Return [x, y] of the center of cell containing provided text 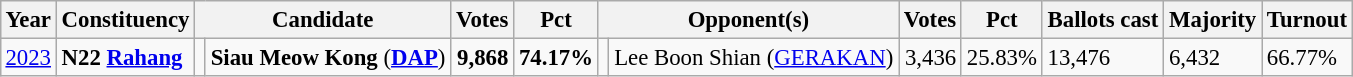
9,868 [482, 57]
Ballots cast [1102, 20]
6,432 [1213, 57]
66.77% [1308, 57]
N22 Rahang [125, 57]
74.17% [556, 57]
3,436 [930, 57]
Majority [1213, 20]
2023 [28, 57]
Candidate [323, 20]
25.83% [1002, 57]
13,476 [1102, 57]
Lee Boon Shian (GERAKAN) [754, 57]
Turnout [1308, 20]
Year [28, 20]
Opponent(s) [748, 20]
Constituency [125, 20]
Siau Meow Kong (DAP) [328, 57]
